Detect which cell encompasses the target text, then output its (x, y) center coordinate. 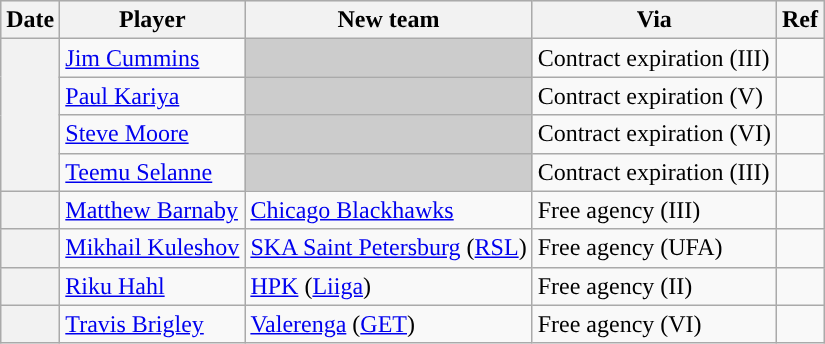
Contract expiration (VI) (654, 134)
Free agency (II) (654, 286)
Matthew Barnaby (152, 210)
Free agency (III) (654, 210)
Via (654, 20)
Free agency (UFA) (654, 248)
HPK (Liiga) (388, 286)
Date (30, 20)
Contract expiration (V) (654, 96)
Riku Hahl (152, 286)
New team (388, 20)
Travis Brigley (152, 324)
Free agency (VI) (654, 324)
Player (152, 20)
SKA Saint Petersburg (RSL) (388, 248)
Ref (800, 20)
Mikhail Kuleshov (152, 248)
Jim Cummins (152, 58)
Chicago Blackhawks (388, 210)
Paul Kariya (152, 96)
Valerenga (GET) (388, 324)
Teemu Selanne (152, 172)
Steve Moore (152, 134)
